Locate the cell with the specified text and output its [x, y] center coordinate. 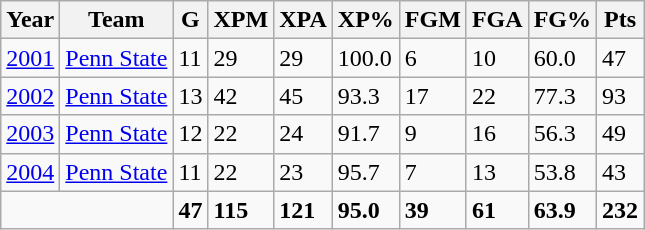
61 [497, 210]
77.3 [562, 96]
121 [304, 210]
232 [620, 210]
2001 [30, 58]
49 [620, 134]
93.3 [366, 96]
56.3 [562, 134]
2004 [30, 172]
24 [304, 134]
45 [304, 96]
43 [620, 172]
Team [116, 20]
12 [190, 134]
39 [432, 210]
95.0 [366, 210]
91.7 [366, 134]
93 [620, 96]
16 [497, 134]
Year [30, 20]
42 [241, 96]
2002 [30, 96]
60.0 [562, 58]
23 [304, 172]
2003 [30, 134]
115 [241, 210]
XP% [366, 20]
XPA [304, 20]
53.8 [562, 172]
6 [432, 58]
XPM [241, 20]
100.0 [366, 58]
10 [497, 58]
63.9 [562, 210]
9 [432, 134]
FGA [497, 20]
G [190, 20]
FG% [562, 20]
95.7 [366, 172]
7 [432, 172]
FGM [432, 20]
17 [432, 96]
Pts [620, 20]
